Find where the given text appears and provide that cell's center as [x, y] coordinate. 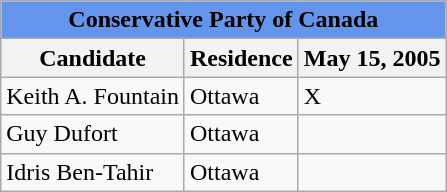
X [372, 96]
Candidate [93, 58]
Residence [241, 58]
Idris Ben-Tahir [93, 172]
Conservative Party of Canada [224, 20]
May 15, 2005 [372, 58]
Guy Dufort [93, 134]
Keith A. Fountain [93, 96]
